For the text-containing cell, return its midpoint in [X, Y] coordinate format. 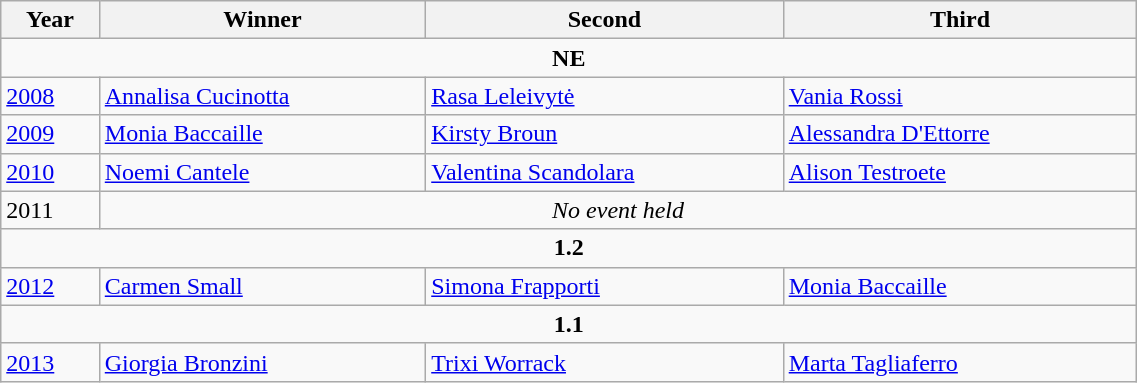
Kirsty Broun [604, 134]
Valentina Scandolara [604, 172]
Trixi Worrack [604, 362]
2010 [50, 172]
2012 [50, 286]
Vania Rossi [960, 96]
Simona Frapporti [604, 286]
No event held [618, 210]
1.1 [569, 324]
2011 [50, 210]
Alessandra D'Ettorre [960, 134]
2009 [50, 134]
Second [604, 20]
Winner [262, 20]
2013 [50, 362]
Alison Testroete [960, 172]
Marta Tagliaferro [960, 362]
NE [569, 58]
Annalisa Cucinotta [262, 96]
Third [960, 20]
Rasa Leleivytė [604, 96]
1.2 [569, 248]
Giorgia Bronzini [262, 362]
Noemi Cantele [262, 172]
Year [50, 20]
Carmen Small [262, 286]
2008 [50, 96]
